Provide the (x, y) coordinate of the cell's center where the given text is located.  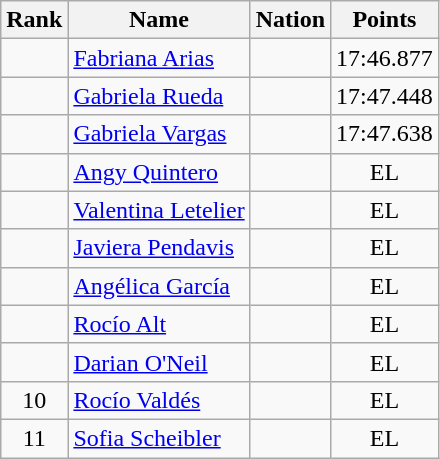
Sofia Scheibler (159, 438)
Angy Quintero (159, 172)
Rank (34, 20)
Darian O'Neil (159, 362)
Angélica García (159, 286)
Gabriela Rueda (159, 96)
Points (385, 20)
17:47.448 (385, 96)
Javiera Pendavis (159, 248)
Valentina Letelier (159, 210)
Rocío Alt (159, 324)
10 (34, 400)
11 (34, 438)
17:47.638 (385, 134)
17:46.877 (385, 58)
Name (159, 20)
Rocío Valdés (159, 400)
Gabriela Vargas (159, 134)
Fabriana Arias (159, 58)
Nation (290, 20)
